Scan for the cell matching the given text and deliver its (x, y) coordinate at center. 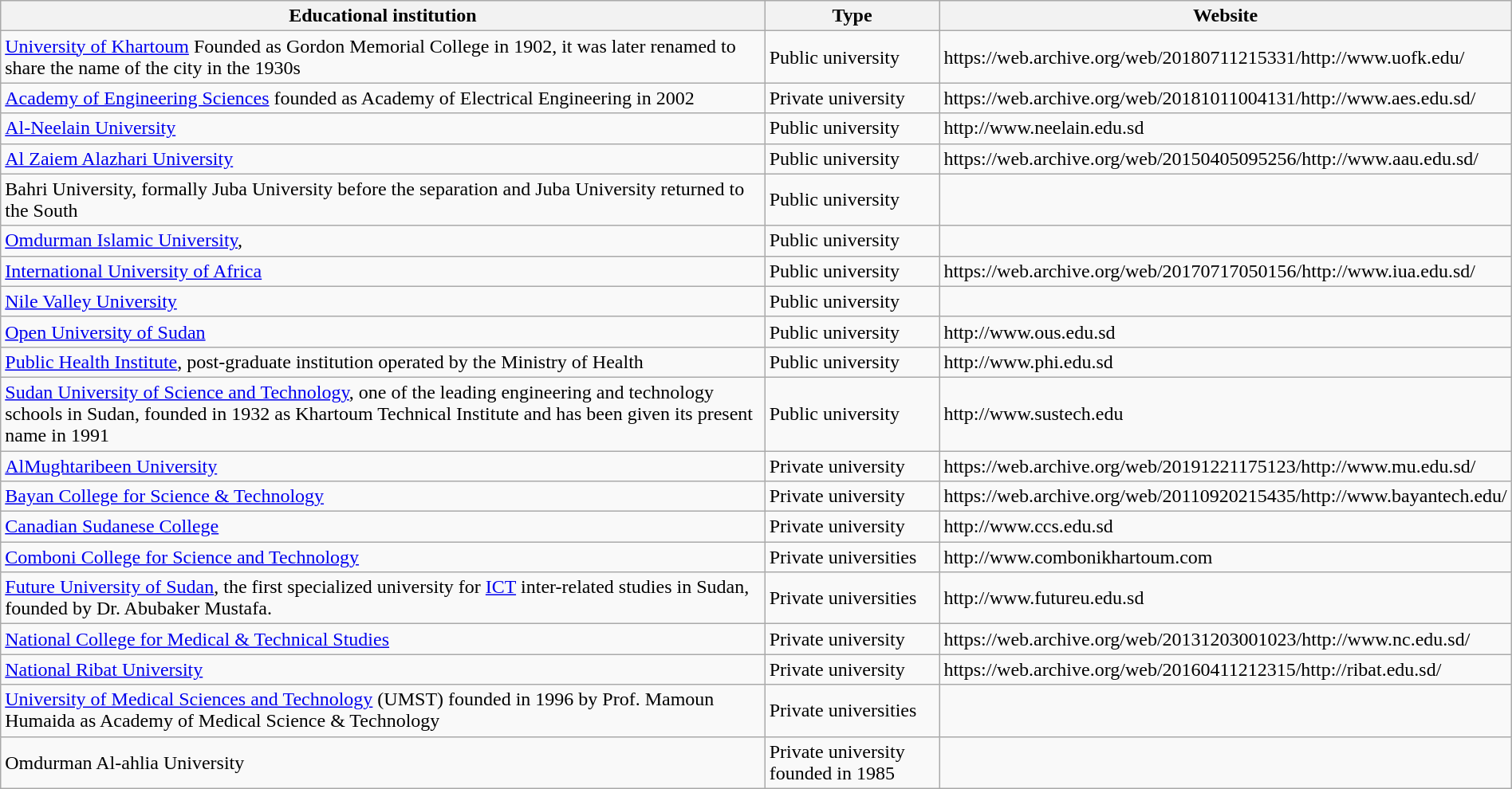
Bayan College for Science & Technology (383, 497)
Open University of Sudan (383, 332)
Omdurman Al-ahlia University (383, 762)
Public Health Institute, post-graduate institution operated by the Ministry of Health (383, 362)
http://www.phi.edu.sd (1225, 362)
Bahri University, formally Juba University before the separation and Juba University returned to the South (383, 199)
National Ribat University (383, 669)
http://www.sustech.edu (1225, 414)
http://www.combonikhartoum.com (1225, 557)
International University of Africa (383, 271)
https://web.archive.org/web/20110920215435/http://www.bayantech.edu/ (1225, 497)
AlMughtaribeen University (383, 466)
https://web.archive.org/web/20191221175123/http://www.mu.edu.sd/ (1225, 466)
http://www.neelain.edu.sd (1225, 128)
http://www.futureu.edu.sd (1225, 598)
Comboni College for Science and Technology (383, 557)
https://web.archive.org/web/20181011004131/http://www.aes.edu.sd/ (1225, 98)
Nile Valley University (383, 301)
https://web.archive.org/web/20180711215331/http://www.uofk.edu/ (1225, 57)
Educational institution (383, 16)
University of Medical Sciences and Technology (UMST) founded in 1996 by Prof. Mamoun Humaida as Academy of Medical Science & Technology (383, 711)
Al Zaiem Alazhari University (383, 159)
https://web.archive.org/web/20170717050156/http://www.iua.edu.sd/ (1225, 271)
Private university founded in 1985 (852, 762)
https://web.archive.org/web/20131203001023/http://www.nc.edu.sd/ (1225, 639)
Future University of Sudan, the first specialized university for ICT inter-related studies in Sudan, founded by Dr. Abubaker Mustafa. (383, 598)
http://www.ccs.edu.sd (1225, 527)
Website (1225, 16)
http://www.ous.edu.sd (1225, 332)
Canadian Sudanese College (383, 527)
https://web.archive.org/web/20160411212315/http://ribat.edu.sd/ (1225, 669)
Type (852, 16)
National College for Medical & Technical Studies (383, 639)
https://web.archive.org/web/20150405095256/http://www.aau.edu.sd/ (1225, 159)
Al-Neelain University (383, 128)
Academy of Engineering Sciences founded as Academy of Electrical Engineering in 2002 (383, 98)
Omdurman Islamic University, (383, 241)
University of Khartoum Founded as Gordon Memorial College in 1902, it was later renamed to share the name of the city in the 1930s (383, 57)
